Detect which cell encompasses the target text, then output its [x, y] center coordinate. 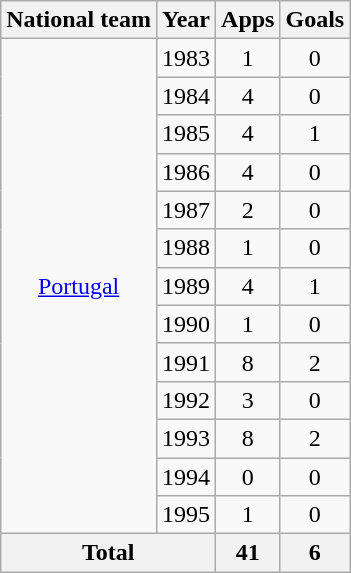
1989 [186, 286]
1995 [186, 515]
Goals [315, 20]
1984 [186, 96]
Total [108, 553]
National team [79, 20]
1985 [186, 134]
3 [248, 400]
1986 [186, 172]
1993 [186, 438]
1987 [186, 210]
Apps [248, 20]
Year [186, 20]
1991 [186, 362]
1983 [186, 58]
1992 [186, 400]
Portugal [79, 286]
1994 [186, 477]
41 [248, 553]
6 [315, 553]
1990 [186, 324]
1988 [186, 248]
